Capture the cell that displays the provided text and extract its (x, y) central coordinate. 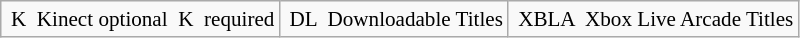
K Kinect optional K required (140, 18)
DL Downloadable Titles (394, 18)
XBLA Xbox Live Arcade Titles (653, 18)
